From the cell containing the given text, extract its center point as [X, Y] coordinate. 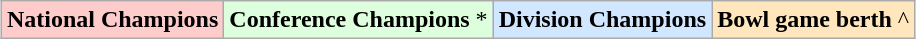
Division Champions [602, 20]
National Champions [112, 20]
Bowl game berth ^ [814, 20]
Conference Champions * [358, 20]
